Identify which cell holds the provided text, then report its (X, Y) central coordinate. 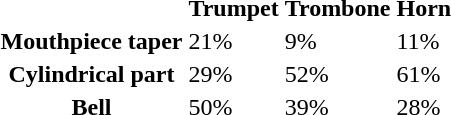
52% (338, 74)
9% (338, 41)
21% (234, 41)
29% (234, 74)
